For the text-containing cell, return its midpoint in [X, Y] coordinate format. 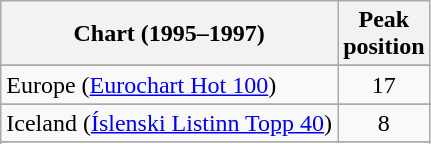
Europe (Eurochart Hot 100) [170, 85]
17 [384, 85]
Chart (1995–1997) [170, 34]
Peakposition [384, 34]
8 [384, 123]
Iceland (Íslenski Listinn Topp 40) [170, 123]
